Find where the given text appears and provide that cell's center as (x, y) coordinate. 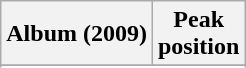
Album (2009) (77, 34)
Peakposition (198, 34)
